Determine the [X, Y] coordinate at the center of the cell enclosing the given text.  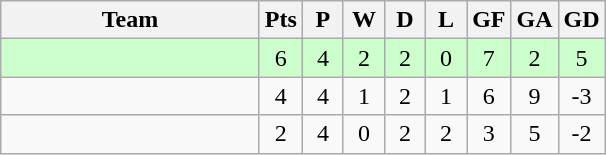
W [364, 20]
-2 [582, 134]
Team [130, 20]
P [322, 20]
-3 [582, 96]
Pts [280, 20]
GA [534, 20]
9 [534, 96]
GF [489, 20]
7 [489, 58]
GD [582, 20]
L [446, 20]
3 [489, 134]
D [404, 20]
